Pinpoint the cell where the given text exists, returning its [X, Y] midpoint coordinate. 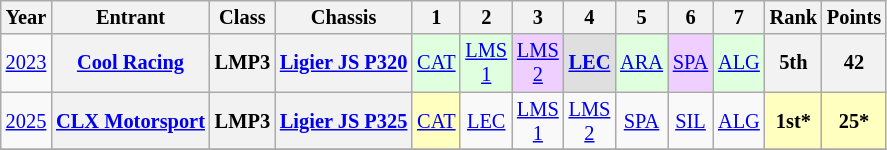
6 [690, 17]
Class [242, 17]
CLX Motorsport [130, 121]
1 [436, 17]
25* [854, 121]
Cool Racing [130, 63]
3 [538, 17]
5 [642, 17]
Year [26, 17]
ARA [642, 63]
Entrant [130, 17]
Ligier JS P325 [344, 121]
2025 [26, 121]
4 [590, 17]
5th [794, 63]
1st* [794, 121]
42 [854, 63]
Rank [794, 17]
7 [739, 17]
Chassis [344, 17]
2023 [26, 63]
Ligier JS P320 [344, 63]
Points [854, 17]
SIL [690, 121]
2 [486, 17]
